Search for the cell housing the specified text and yield its (X, Y) center coordinate. 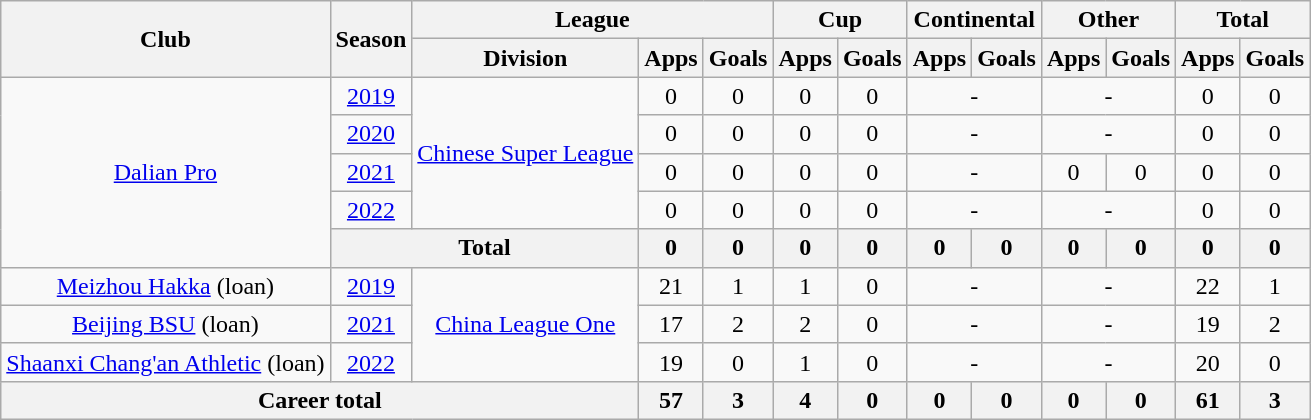
57 (671, 400)
Division (526, 58)
17 (671, 324)
League (592, 20)
4 (805, 400)
Continental (974, 20)
Season (371, 39)
Meizhou Hakka (loan) (166, 286)
21 (671, 286)
Other (1108, 20)
Dalian Pro (166, 172)
61 (1208, 400)
2020 (371, 134)
Chinese Super League (526, 153)
China League One (526, 324)
Shaanxi Chang'an Athletic (loan) (166, 362)
22 (1208, 286)
Career total (320, 400)
Cup (840, 20)
Beijing BSU (loan) (166, 324)
20 (1208, 362)
Club (166, 39)
